Locate the cell with the specified text and output its [X, Y] center coordinate. 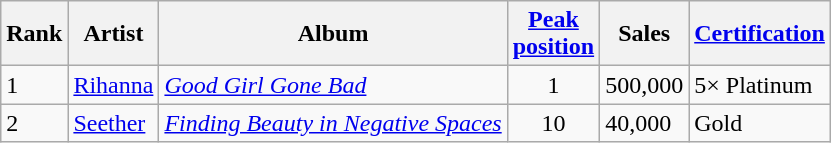
Seether [114, 123]
Rank [34, 34]
Rihanna [114, 85]
5× Platinum [760, 85]
Artist [114, 34]
Certification [760, 34]
Finding Beauty in Negative Spaces [333, 123]
10 [553, 123]
500,000 [644, 85]
Good Girl Gone Bad [333, 85]
Sales [644, 34]
Gold [760, 123]
40,000 [644, 123]
Peakposition [553, 34]
Album [333, 34]
2 [34, 123]
